Return the [X, Y] coordinate for the center point of the cell that contains the specified text.  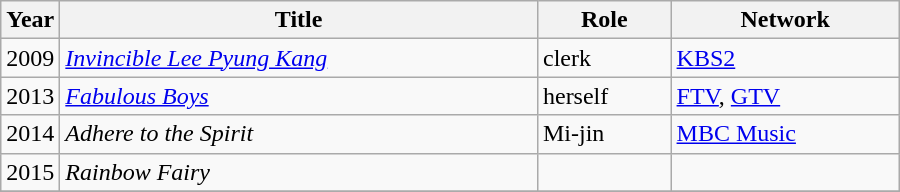
2014 [30, 134]
Title [299, 20]
clerk [604, 58]
herself [604, 96]
Role [604, 20]
Mi-jin [604, 134]
Network [785, 20]
MBC Music [785, 134]
2013 [30, 96]
2015 [30, 172]
FTV, GTV [785, 96]
Invincible Lee Pyung Kang [299, 58]
Fabulous Boys [299, 96]
2009 [30, 58]
Adhere to the Spirit [299, 134]
Year [30, 20]
Rainbow Fairy [299, 172]
KBS2 [785, 58]
